Return the [X, Y] coordinate for the center point of the cell that contains the specified text.  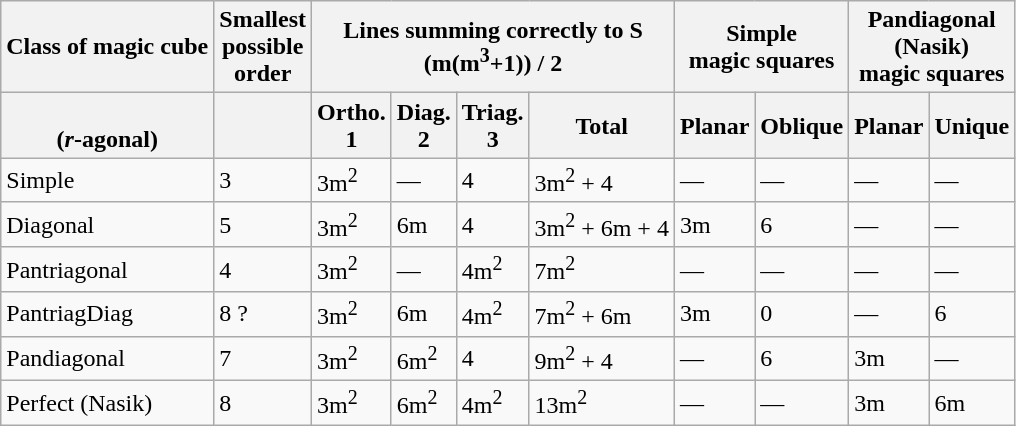
Pantriagonal [108, 270]
3m2 + 6m + 4 [602, 224]
8 ? [263, 314]
Diagonal [108, 224]
Oblique [802, 126]
Simplemagic squares [761, 47]
8 [263, 404]
3m2 + 4 [602, 180]
Unique [972, 126]
7m2 [602, 270]
Ortho.1 [352, 126]
13m2 [602, 404]
Triag.3 [492, 126]
7 [263, 358]
Class of magic cube [108, 47]
Total [602, 126]
0 [802, 314]
Smallestpossibleorder [263, 47]
Perfect (Nasik) [108, 404]
Pandiagonal [108, 358]
5 [263, 224]
7m2 + 6m [602, 314]
Diag.2 [424, 126]
PantriagDiag [108, 314]
Pandiagonal(Nasik)magic squares [932, 47]
(r-agonal) [108, 126]
Lines summing correctly to S(m(m3+1)) / 2 [494, 47]
9m2 + 4 [602, 358]
Simple [108, 180]
3 [263, 180]
